Identify which cell holds the provided text, then report its (x, y) central coordinate. 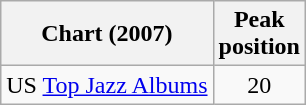
US Top Jazz Albums (107, 85)
Peakposition (259, 34)
Chart (2007) (107, 34)
20 (259, 85)
